Provide the (X, Y) coordinate of the cell's center where the given text is located.  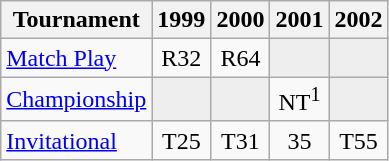
T25 (182, 140)
Invitational (76, 140)
T31 (240, 140)
2001 (300, 20)
2000 (240, 20)
T55 (358, 140)
R32 (182, 58)
Tournament (76, 20)
35 (300, 140)
1999 (182, 20)
NT1 (300, 100)
2002 (358, 20)
R64 (240, 58)
Match Play (76, 58)
Championship (76, 100)
